Identify which cell holds the provided text, then report its (X, Y) central coordinate. 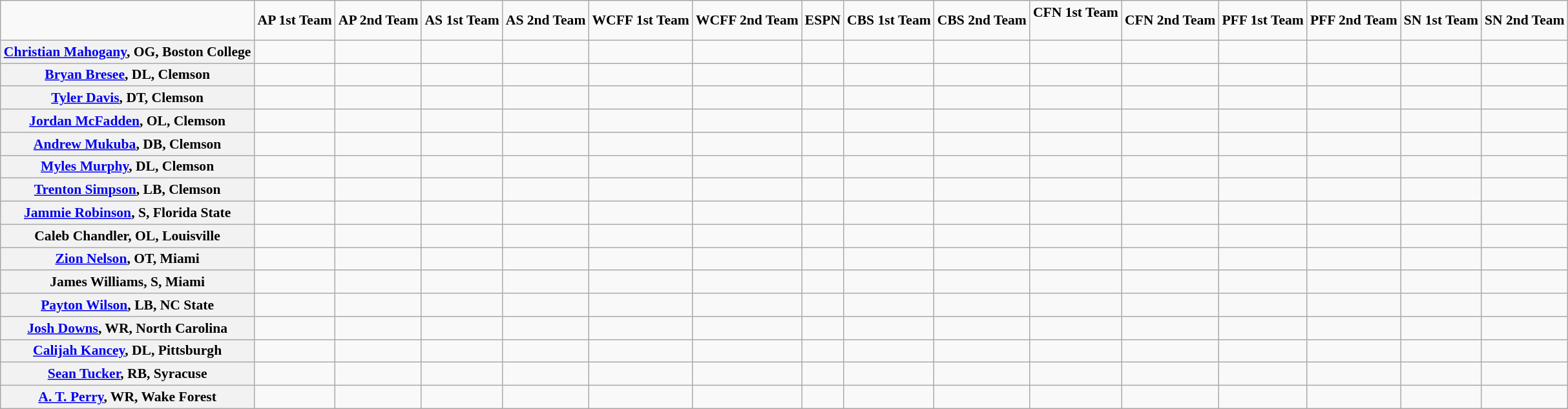
AP 2nd Team (379, 21)
Jammie Robinson, S, Florida State (128, 213)
Calijah Kancey, DL, Pittsburgh (128, 351)
AS 2nd Team (546, 21)
Josh Downs, WR, North Carolina (128, 328)
PFF 2nd Team (1354, 21)
ESPN (823, 21)
Andrew Mukuba, DB, Clemson (128, 144)
CBS 2nd Team (982, 21)
Christian Mahogany, OG, Boston College (128, 52)
Trenton Simpson, LB, Clemson (128, 190)
SN 1st Team (1441, 21)
PFF 1st Team (1262, 21)
Myles Murphy, DL, Clemson (128, 167)
A. T. Perry, WR, Wake Forest (128, 397)
WCFF 1st Team (640, 21)
CFN 1st Team (1076, 21)
SN 2nd Team (1525, 21)
Caleb Chandler, OL, Louisville (128, 236)
Zion Nelson, OT, Miami (128, 259)
Tyler Davis, DT, Clemson (128, 98)
Bryan Bresee, DL, Clemson (128, 75)
AP 1st Team (295, 21)
Jordan McFadden, OL, Clemson (128, 121)
James Williams, S, Miami (128, 282)
Sean Tucker, RB, Syracuse (128, 374)
AS 1st Team (461, 21)
Payton Wilson, LB, NC State (128, 305)
CBS 1st Team (889, 21)
CFN 2nd Team (1170, 21)
WCFF 2nd Team (747, 21)
